Return (x, y) of the center of cell containing provided text 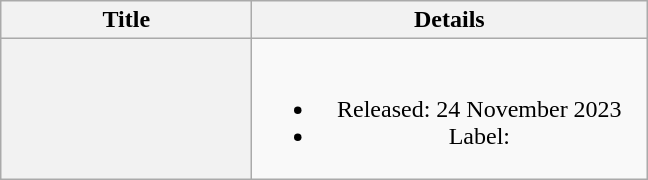
Released: 24 November 2023Label: (450, 109)
Details (450, 20)
Title (126, 20)
